Detect which cell encompasses the target text, then output its [x, y] center coordinate. 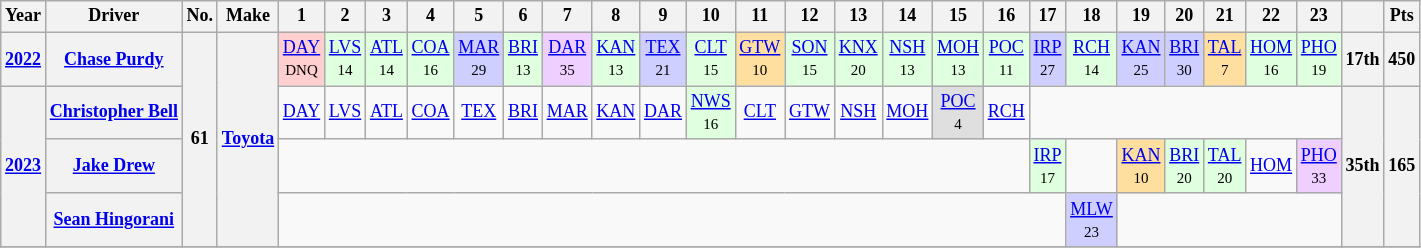
13 [858, 16]
No. [200, 16]
2022 [24, 59]
POC11 [1006, 59]
GTW10 [760, 59]
DAR35 [567, 59]
BRI13 [524, 59]
KAN25 [1141, 59]
Driver [114, 16]
16 [1006, 16]
Chase Purdy [114, 59]
61 [200, 140]
2 [346, 16]
MOH [908, 113]
19 [1141, 16]
POC4 [958, 113]
18 [1092, 16]
ATL14 [387, 59]
SON15 [810, 59]
ATL [387, 113]
14 [908, 16]
Toyota [248, 140]
5 [479, 16]
GTW [810, 113]
DAYDNQ [301, 59]
23 [1318, 16]
MAR [567, 113]
9 [664, 16]
6 [524, 16]
11 [760, 16]
10 [710, 16]
COA [430, 113]
1 [301, 16]
IRP27 [1048, 59]
8 [616, 16]
MAR29 [479, 59]
22 [1272, 16]
7 [567, 16]
NSH13 [908, 59]
CLT15 [710, 59]
HOM16 [1272, 59]
Year [24, 16]
BRI20 [1184, 166]
KAN [616, 113]
35th [1362, 166]
Jake Drew [114, 166]
COA16 [430, 59]
PHO33 [1318, 166]
RCH [1006, 113]
HOM [1272, 166]
3 [387, 16]
CLT [760, 113]
450 [1402, 59]
TAL20 [1225, 166]
NWS16 [710, 113]
21 [1225, 16]
PHO19 [1318, 59]
4 [430, 16]
165 [1402, 166]
NSH [858, 113]
Christopher Bell [114, 113]
TAL7 [1225, 59]
Sean Hingorani [114, 220]
17th [1362, 59]
TEX21 [664, 59]
MOH13 [958, 59]
Pts [1402, 16]
KAN10 [1141, 166]
LVS14 [346, 59]
20 [1184, 16]
KAN13 [616, 59]
IRP17 [1048, 166]
17 [1048, 16]
12 [810, 16]
TEX [479, 113]
KNX20 [858, 59]
Make [248, 16]
2023 [24, 166]
MLW23 [1092, 220]
DAR [664, 113]
LVS [346, 113]
15 [958, 16]
BRI [524, 113]
DAY [301, 113]
BRI30 [1184, 59]
RCH14 [1092, 59]
